For the text-containing cell, return its midpoint in [x, y] coordinate format. 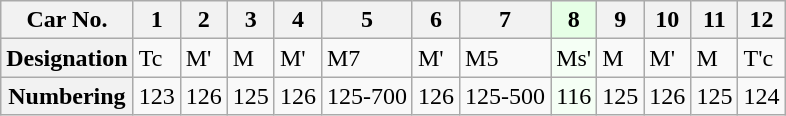
5 [366, 20]
12 [762, 20]
8 [574, 20]
11 [714, 20]
M7 [366, 58]
125-700 [366, 96]
Car No. [67, 20]
T'c [762, 58]
M5 [506, 58]
3 [250, 20]
Ms' [574, 58]
Numbering [67, 96]
7 [506, 20]
10 [668, 20]
Tc [156, 58]
116 [574, 96]
124 [762, 96]
Designation [67, 58]
125-500 [506, 96]
9 [620, 20]
4 [298, 20]
2 [204, 20]
123 [156, 96]
6 [436, 20]
1 [156, 20]
